For the text-containing cell, return its midpoint in (X, Y) coordinate format. 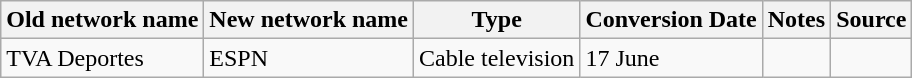
Cable television (497, 58)
Type (497, 20)
Conversion Date (671, 20)
Notes (796, 20)
Old network name (102, 20)
New network name (309, 20)
TVA Deportes (102, 58)
Source (872, 20)
17 June (671, 58)
ESPN (309, 58)
